Provide the [X, Y] coordinate of the cell's center where the given text is located.  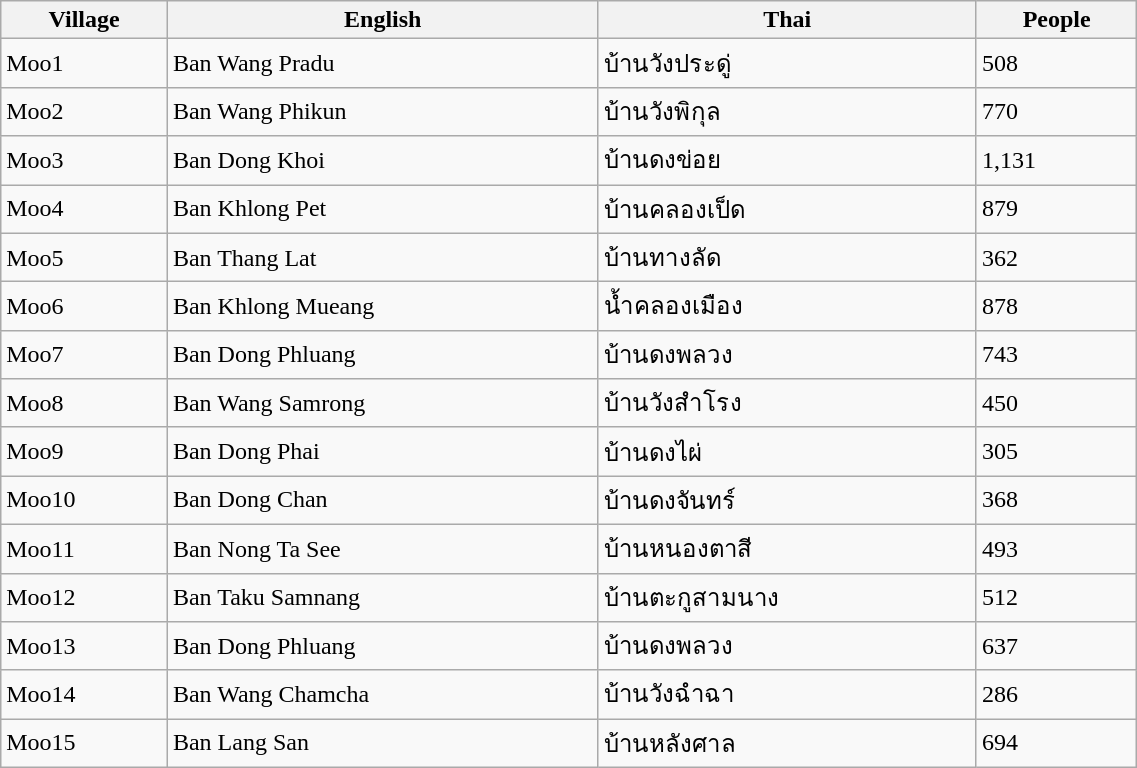
Moo1 [84, 64]
362 [1056, 258]
Moo4 [84, 208]
บ้านดงข่อย [787, 160]
Moo8 [84, 404]
บ้านวังพิกุล [787, 112]
694 [1056, 744]
Thai [787, 20]
บ้านหลังศาล [787, 744]
Moo9 [84, 452]
น้ำคลองเมือง [787, 306]
Ban Wang Chamcha [382, 694]
368 [1056, 500]
878 [1056, 306]
บ้านวังสำโรง [787, 404]
Moo13 [84, 646]
637 [1056, 646]
English [382, 20]
บ้านหนองตาสี [787, 548]
Moo11 [84, 548]
Ban Dong Phai [382, 452]
บ้านวังประดู่ [787, 64]
286 [1056, 694]
บ้านดงจันทร์ [787, 500]
Ban Thang Lat [382, 258]
743 [1056, 354]
Ban Wang Pradu [382, 64]
Ban Nong Ta See [382, 548]
Moo15 [84, 744]
Ban Khlong Mueang [382, 306]
Moo5 [84, 258]
People [1056, 20]
450 [1056, 404]
770 [1056, 112]
Ban Wang Phikun [382, 112]
Moo6 [84, 306]
บ้านทางลัด [787, 258]
Village [84, 20]
508 [1056, 64]
Ban Wang Samrong [382, 404]
บ้านดงไผ่ [787, 452]
Ban Khlong Pet [382, 208]
1,131 [1056, 160]
Moo14 [84, 694]
Ban Lang San [382, 744]
บ้านตะกูสามนาง [787, 598]
Moo3 [84, 160]
บ้านวังฉำฉา [787, 694]
Ban Dong Khoi [382, 160]
Ban Taku Samnang [382, 598]
Moo2 [84, 112]
Ban Dong Chan [382, 500]
Moo7 [84, 354]
บ้านคลองเป็ด [787, 208]
Moo12 [84, 598]
Moo10 [84, 500]
879 [1056, 208]
305 [1056, 452]
493 [1056, 548]
512 [1056, 598]
